For the text-containing cell, return its midpoint in [x, y] coordinate format. 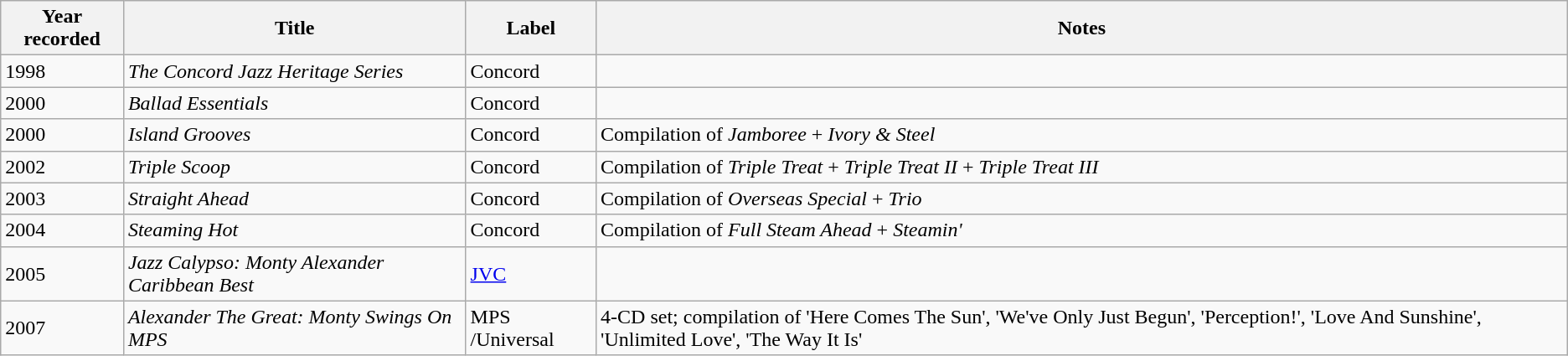
Jazz Calypso: Monty Alexander Caribbean Best [295, 273]
Compilation of Jamboree + Ivory & Steel [1082, 135]
Label [531, 28]
Triple Scoop [295, 167]
2007 [62, 328]
2004 [62, 230]
Island Grooves [295, 135]
Compilation of Overseas Special + Trio [1082, 199]
2003 [62, 199]
The Concord Jazz Heritage Series [295, 71]
1998 [62, 71]
Steaming Hot [295, 230]
Alexander The Great: Monty Swings On MPS [295, 328]
JVC [531, 273]
Notes [1082, 28]
Ballad Essentials [295, 103]
Compilation of Full Steam Ahead + Steamin' [1082, 230]
Title [295, 28]
Year recorded [62, 28]
2005 [62, 273]
2002 [62, 167]
Compilation of Triple Treat + Triple Treat II + Triple Treat III [1082, 167]
Straight Ahead [295, 199]
4-CD set; compilation of 'Here Comes The Sun', 'We've Only Just Begun', 'Perception!', 'Love And Sunshine', 'Unlimited Love', 'The Way It Is' [1082, 328]
MPS /Universal [531, 328]
